From the cell containing the given text, extract its center point as [x, y] coordinate. 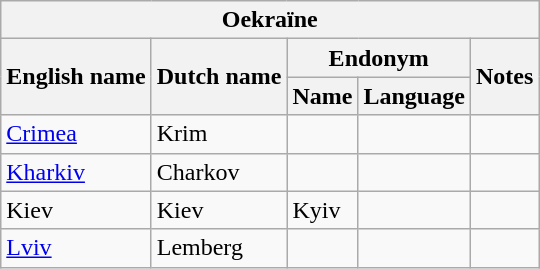
Dutch name [219, 77]
Endonym [378, 58]
Notes [504, 77]
Kharkiv [76, 172]
English name [76, 77]
Krim [219, 134]
Lviv [76, 248]
Charkov [219, 172]
Kyiv [322, 210]
Oekraïne [270, 20]
Language [414, 96]
Lemberg [219, 248]
Name [322, 96]
Crimea [76, 134]
